Return [x, y] of the center of cell containing provided text 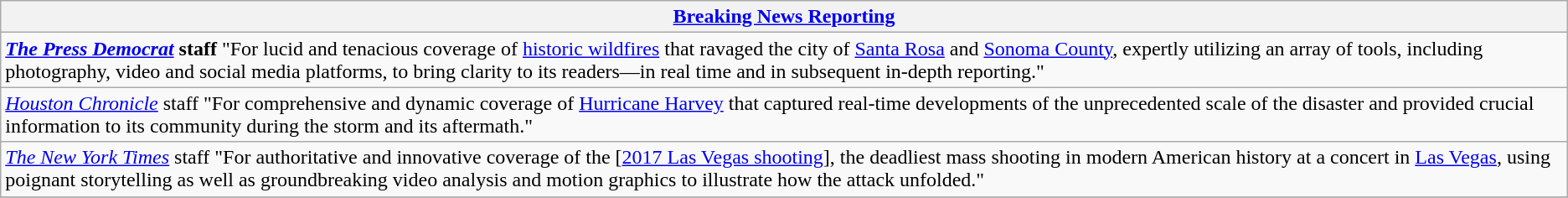
Breaking News Reporting [784, 17]
